Determine the (x, y) coordinate at the center of the cell enclosing the given text.  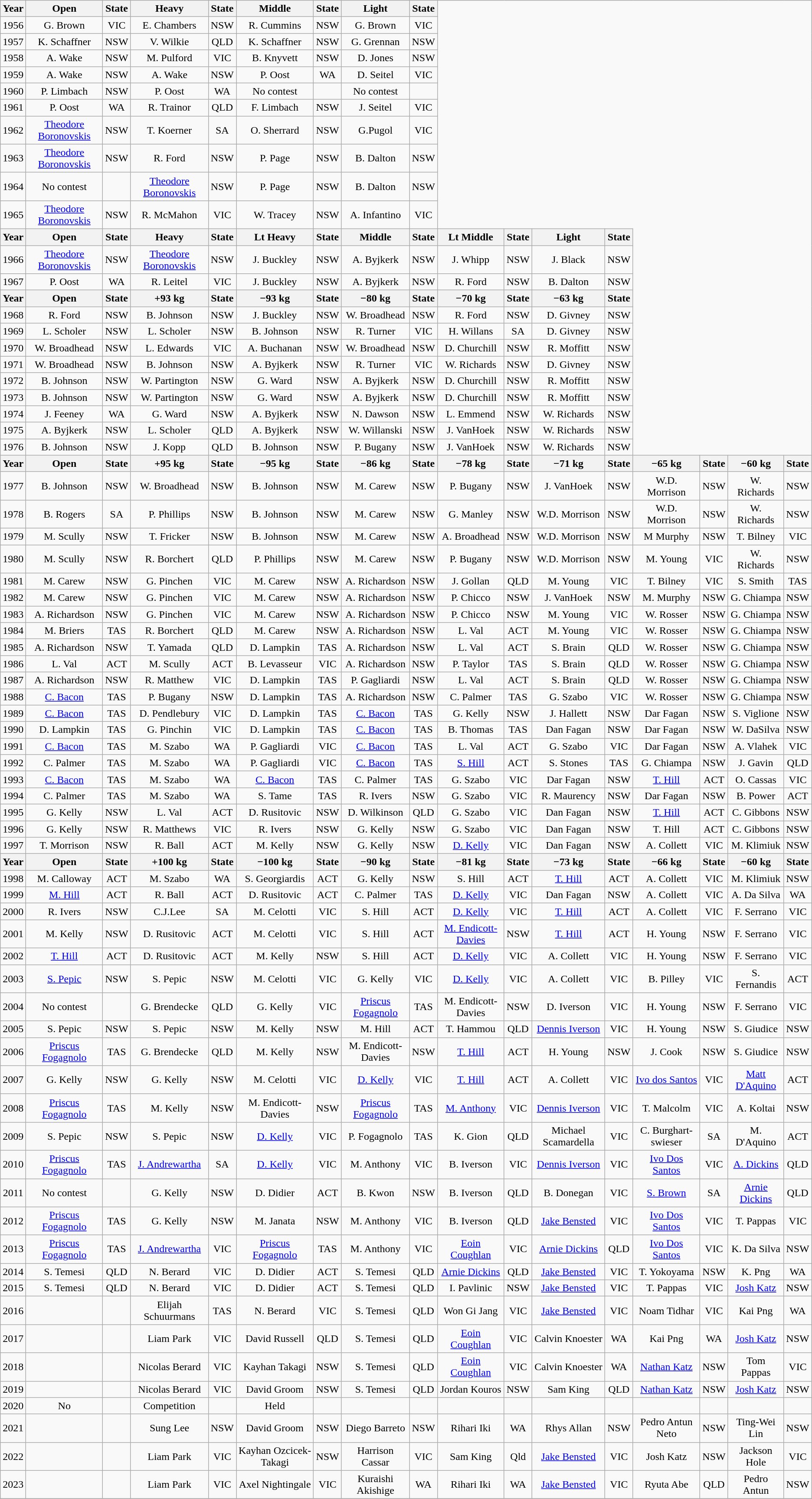
M. D'Aquino (756, 1136)
−95 kg (275, 463)
J. Hallett (569, 713)
1959 (13, 75)
−70 kg (471, 298)
1956 (13, 25)
A. Broadhead (471, 536)
J. Whipp (471, 259)
−90 kg (376, 862)
T. Koerner (169, 130)
M. Pulford (169, 58)
Kayhan Takagi (275, 1367)
1969 (13, 331)
2020 (13, 1406)
F. Limbach (275, 108)
O. Cassas (756, 779)
K. Gion (471, 1136)
1962 (13, 130)
L. Edwards (169, 348)
1976 (13, 447)
Ryuta Abe (666, 1485)
J. Cook (666, 1052)
S. Smith (756, 581)
1966 (13, 259)
1994 (13, 796)
G. Grennan (376, 42)
K. Da Silva (756, 1250)
T. Fricker (169, 536)
J. Feeney (64, 414)
P. Taylor (471, 664)
2021 (13, 1428)
R. Leitel (169, 282)
B. Power (756, 796)
−93 kg (275, 298)
1972 (13, 381)
Sung Lee (169, 1428)
2010 (13, 1164)
A. Infantino (376, 214)
Elijah Schuurmans (169, 1310)
2013 (13, 1250)
1974 (13, 414)
1977 (13, 486)
T. Yamada (169, 647)
2005 (13, 1029)
1985 (13, 647)
C. Burghart-swieser (666, 1136)
+100 kg (169, 862)
2011 (13, 1192)
1961 (13, 108)
1990 (13, 730)
M. Briers (64, 631)
2016 (13, 1310)
Jordan Kouros (471, 1389)
W. Willanski (376, 430)
L. Emmend (471, 414)
Held (275, 1406)
N. Dawson (376, 414)
O. Sherrard (275, 130)
1978 (13, 514)
T. Malcolm (666, 1108)
Lt Middle (471, 237)
M. Janata (275, 1221)
1992 (13, 763)
1998 (13, 879)
1975 (13, 430)
1973 (13, 397)
H. Willans (471, 331)
1993 (13, 779)
S. Fernandis (756, 979)
B. Thomas (471, 730)
2012 (13, 1221)
Ting-Wei Lin (756, 1428)
G. Pinchin (169, 730)
2018 (13, 1367)
A. Da Silva (756, 895)
1999 (13, 895)
M. Calloway (64, 879)
Ivo dos Santos (666, 1079)
1986 (13, 664)
S. Stones (569, 763)
C.J.Lee (169, 912)
A. Koltai (756, 1108)
2023 (13, 1485)
M. Murphy (666, 598)
1987 (13, 680)
J. Seitel (376, 108)
1970 (13, 348)
P. Limbach (64, 91)
Won Gi Jang (471, 1310)
Tom Pappas (756, 1367)
V. Wilkie (169, 42)
2006 (13, 1052)
B. Donegan (569, 1192)
A. Vlahek (756, 746)
2014 (13, 1272)
B. Kwon (376, 1192)
B. Rogers (64, 514)
1958 (13, 58)
1995 (13, 812)
−80 kg (376, 298)
No (64, 1406)
−63 kg (569, 298)
1968 (13, 315)
D. Iverson (569, 1007)
Axel Nightingale (275, 1485)
Michael Scamardella (569, 1136)
1971 (13, 364)
I. Pavlinic (471, 1288)
2001 (13, 934)
1979 (13, 536)
B. Levasseur (275, 664)
E. Chambers (169, 25)
Competition (169, 1406)
P. Fogagnolo (376, 1136)
Noam Tidhar (666, 1310)
J. Black (569, 259)
2004 (13, 1007)
T. Hammou (471, 1029)
W. DaSilva (756, 730)
G.Pugol (376, 130)
−100 kg (275, 862)
Harrison Cassar (376, 1456)
1988 (13, 697)
W. Tracey (275, 214)
+93 kg (169, 298)
S. Georgiardis (275, 879)
A. Buchanan (275, 348)
J. Gollan (471, 581)
2003 (13, 979)
R. Matthews (169, 829)
Jackson Hole (756, 1456)
Qld (518, 1456)
Kayhan Ozcicek-Takagi (275, 1456)
1964 (13, 187)
M Murphy (666, 536)
K. Png (756, 1272)
−73 kg (569, 862)
1989 (13, 713)
1982 (13, 598)
R. Matthew (169, 680)
A. Dickins (756, 1164)
−81 kg (471, 862)
−65 kg (666, 463)
1960 (13, 91)
Kuraishi Akishige (376, 1485)
−86 kg (376, 463)
−71 kg (569, 463)
Matt D'Aquino (756, 1079)
1983 (13, 614)
1991 (13, 746)
2009 (13, 1136)
2017 (13, 1339)
D. Wilkinson (376, 812)
1957 (13, 42)
R. McMahon (169, 214)
J. Kopp (169, 447)
G. Manley (471, 514)
1967 (13, 282)
R. Trainor (169, 108)
2008 (13, 1108)
1980 (13, 559)
S. Viglione (756, 713)
Pedro Antun (756, 1485)
Rhys Allan (569, 1428)
1965 (13, 214)
−78 kg (471, 463)
2022 (13, 1456)
D. Pendlebury (169, 713)
R. Maurency (569, 796)
1997 (13, 846)
1984 (13, 631)
T. Yokoyama (666, 1272)
J. Gavin (756, 763)
D. Seitel (376, 75)
Pedro Antun Neto (666, 1428)
T. Morrison (64, 846)
D. Jones (376, 58)
S. Brown (666, 1192)
2019 (13, 1389)
1963 (13, 158)
David Russell (275, 1339)
Diego Barreto (376, 1428)
B. Knyvett (275, 58)
−66 kg (666, 862)
Lt Heavy (275, 237)
2007 (13, 1079)
1996 (13, 829)
1981 (13, 581)
+95 kg (169, 463)
B. Pilley (666, 979)
2002 (13, 956)
R. Cummins (275, 25)
S. Tame (275, 796)
2000 (13, 912)
2015 (13, 1288)
